From the cell containing the given text, extract its center point as (x, y) coordinate. 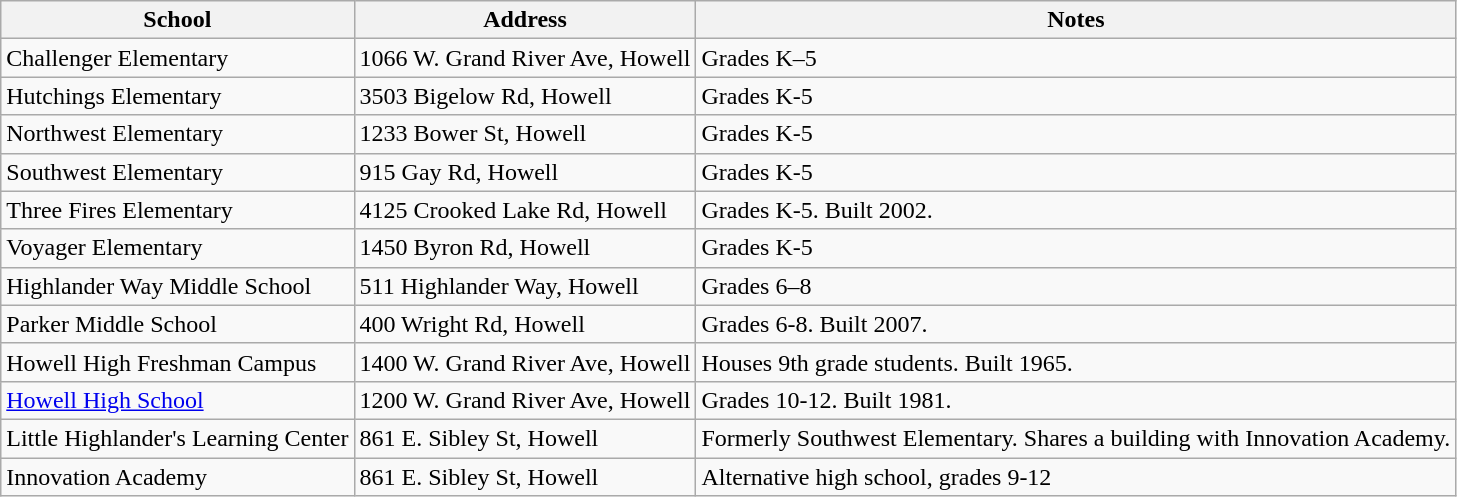
Grades K-5. Built 2002. (1076, 210)
1200 W. Grand River Ave, Howell (525, 400)
Alternative high school, grades 9-12 (1076, 477)
Three Fires Elementary (178, 210)
Grades K–5 (1076, 58)
Formerly Southwest Elementary. Shares a building with Innovation Academy. (1076, 438)
Parker Middle School (178, 324)
Northwest Elementary (178, 134)
1450 Byron Rd, Howell (525, 248)
4125 Crooked Lake Rd, Howell (525, 210)
Grades 6–8 (1076, 286)
Innovation Academy (178, 477)
Address (525, 20)
400 Wright Rd, Howell (525, 324)
Houses 9th grade students. Built 1965. (1076, 362)
1233 Bower St, Howell (525, 134)
1066 W. Grand River Ave, Howell (525, 58)
Howell High School (178, 400)
Southwest Elementary (178, 172)
Little Highlander's Learning Center (178, 438)
Notes (1076, 20)
Highlander Way Middle School (178, 286)
Hutchings Elementary (178, 96)
Howell High Freshman Campus (178, 362)
1400 W. Grand River Ave, Howell (525, 362)
Grades 10-12. Built 1981. (1076, 400)
School (178, 20)
Grades 6-8. Built 2007. (1076, 324)
Voyager Elementary (178, 248)
915 Gay Rd, Howell (525, 172)
Challenger Elementary (178, 58)
511 Highlander Way, Howell (525, 286)
3503 Bigelow Rd, Howell (525, 96)
